Find where the given text appears and provide that cell's center as [X, Y] coordinate. 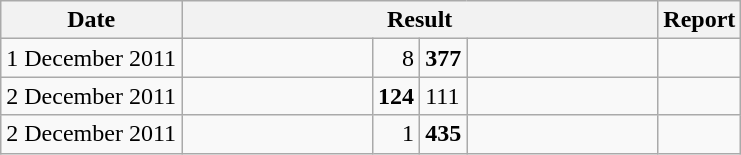
Result [420, 20]
1 [396, 134]
435 [444, 134]
Report [700, 20]
Date [92, 20]
377 [444, 58]
1 December 2011 [92, 58]
111 [444, 96]
124 [396, 96]
8 [396, 58]
